Return the [x, y] coordinate for the center point of the cell that contains the specified text.  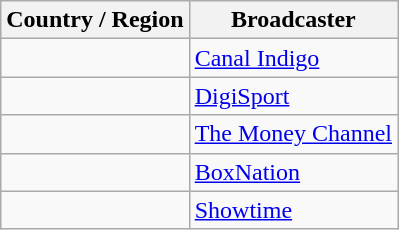
The Money Channel [293, 134]
Canal Indigo [293, 58]
BoxNation [293, 172]
DigiSport [293, 96]
Country / Region [95, 20]
Showtime [293, 210]
Broadcaster [293, 20]
